Output the [X, Y] coordinate of the center of the cell containing the given text.  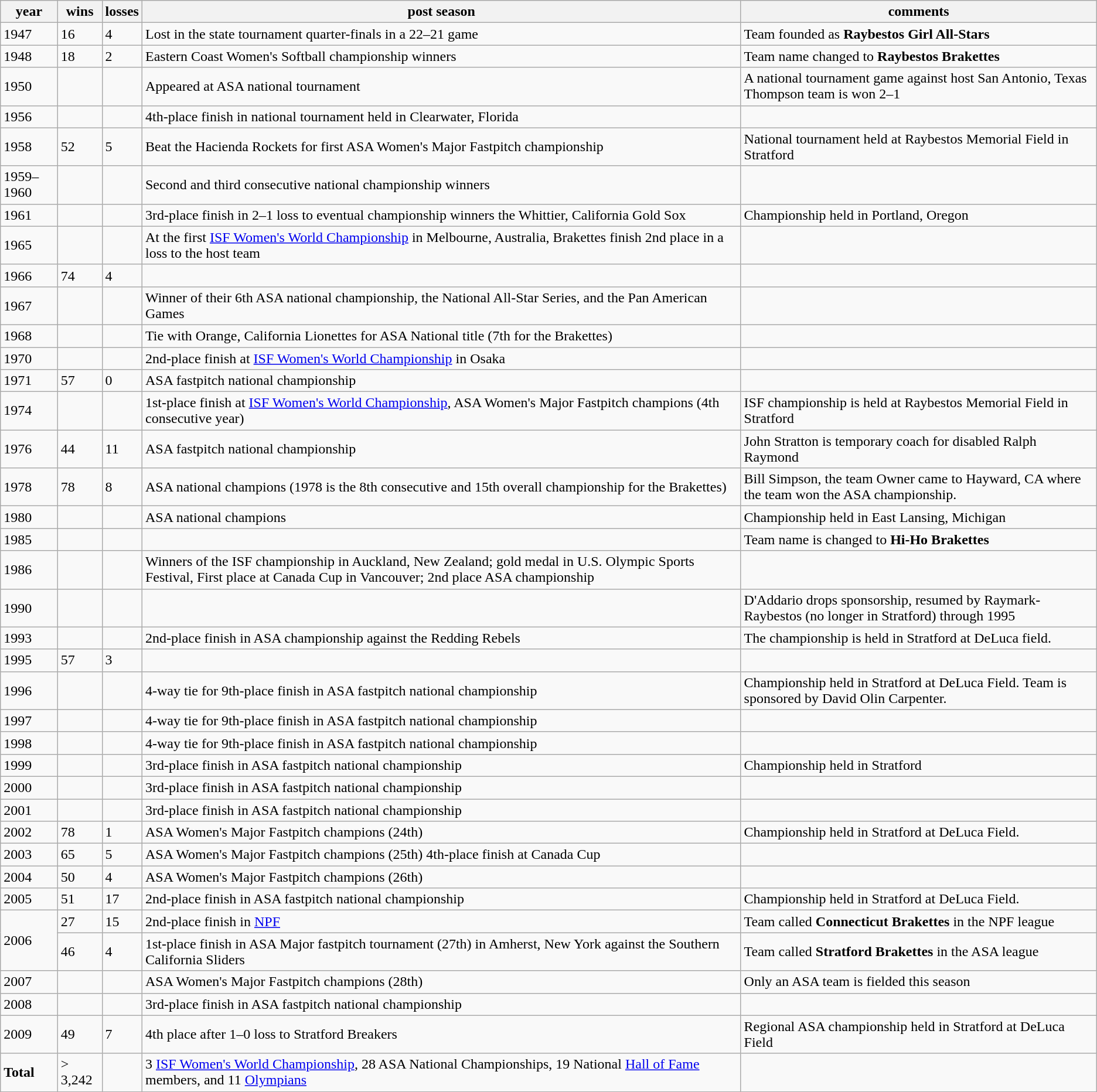
Championship held in Portland, Oregon [919, 215]
1998 [29, 743]
1950 [29, 87]
17 [122, 899]
4th place after 1–0 loss to Stratford Breakers [441, 1035]
11 [122, 449]
1971 [29, 381]
Appeared at ASA national tournament [441, 87]
losses [122, 12]
ASA Women's Major Fastpitch champions (26th) [441, 877]
1999 [29, 765]
51 [80, 899]
65 [80, 855]
1974 [29, 411]
1986 [29, 569]
National tournament held at Raybestos Memorial Field in Stratford [919, 146]
ASA national champions [441, 517]
4th-place finish in national tournament held in Clearwater, Florida [441, 117]
ISF championship is held at Raybestos Memorial Field in Stratford [919, 411]
2nd-place finish in ASA fastpitch national championship [441, 899]
1997 [29, 721]
1980 [29, 517]
Only an ASA team is fielded this season [919, 982]
Eastern Coast Women's Softball championship winners [441, 56]
1967 [29, 306]
2002 [29, 832]
27 [80, 922]
1996 [29, 690]
1948 [29, 56]
Team name changed to Raybestos Brakettes [919, 56]
49 [80, 1035]
2nd-place finish in NPF [441, 922]
Total [29, 1072]
0 [122, 381]
John Stratton is temporary coach for disabled Ralph Raymond [919, 449]
Regional ASA championship held in Stratford at DeLuca Field [919, 1035]
2006 [29, 941]
2nd-place finish in ASA championship against the Redding Rebels [441, 638]
16 [80, 34]
2nd-place finish at ISF Women's World Championship in Osaka [441, 358]
1993 [29, 638]
Team called Stratford Brakettes in the ASA league [919, 951]
7 [122, 1035]
44 [80, 449]
The championship is held in Stratford at DeLuca field. [919, 638]
Team name is changed to Hi-Ho Brakettes [919, 540]
1995 [29, 660]
Beat the Hacienda Rockets for first ASA Women's Major Fastpitch championship [441, 146]
1958 [29, 146]
1961 [29, 215]
year [29, 12]
50 [80, 877]
1st-place finish at ISF Women's World Championship, ASA Women's Major Fastpitch champions (4th consecutive year) [441, 411]
1 [122, 832]
1968 [29, 336]
1976 [29, 449]
3 ISF Women's World Championship, 28 ASA National Championships, 19 National Hall of Fame members, and 11 Olympians [441, 1072]
2005 [29, 899]
1947 [29, 34]
1st-place finish in ASA Major fastpitch tournament (27th) in Amherst, New York against the Southern California Sliders [441, 951]
Championship held in East Lansing, Michigan [919, 517]
D'Addario drops sponsorship, resumed by Raymark-Raybestos (no longer in Stratford) through 1995 [919, 608]
ASA Women's Major Fastpitch champions (25th) 4th-place finish at Canada Cup [441, 855]
wins [80, 12]
Championship held in Stratford [919, 765]
Team founded as Raybestos Girl All-Stars [919, 34]
1978 [29, 487]
Second and third consecutive national championship winners [441, 185]
2000 [29, 787]
15 [122, 922]
> 3,242 [80, 1072]
1985 [29, 540]
1990 [29, 608]
2 [122, 56]
18 [80, 56]
Team called Connecticut Brakettes in the NPF league [919, 922]
2003 [29, 855]
2007 [29, 982]
At the first ISF Women's World Championship in Melbourne, Australia, Brakettes finish 2nd place in a loss to the host team [441, 245]
A national tournament game against host San Antonio, Texas Thompson team is won 2–1 [919, 87]
8 [122, 487]
3rd-place finish in 2–1 loss to eventual championship winners the Whittier, California Gold Sox [441, 215]
Winner of their 6th ASA national championship, the National All-Star Series, and the Pan American Games [441, 306]
1966 [29, 275]
1970 [29, 358]
46 [80, 951]
52 [80, 146]
Championship held in Stratford at DeLuca Field. Team is sponsored by David Olin Carpenter. [919, 690]
ASA national champions (1978 is the 8th consecutive and 15th overall championship for the Brakettes) [441, 487]
Lost in the state tournament quarter-finals in a 22–21 game [441, 34]
2008 [29, 1004]
Tie with Orange, California Lionettes for ASA National title (7th for the Brakettes) [441, 336]
Bill Simpson, the team Owner came to Hayward, CA where the team won the ASA championship. [919, 487]
comments [919, 12]
3 [122, 660]
1956 [29, 117]
1965 [29, 245]
ASA Women's Major Fastpitch champions (28th) [441, 982]
2004 [29, 877]
1959–1960 [29, 185]
2001 [29, 810]
post season [441, 12]
ASA Women's Major Fastpitch champions (24th) [441, 832]
2009 [29, 1035]
74 [80, 275]
